Scan for the cell matching the given text and deliver its [x, y] coordinate at center. 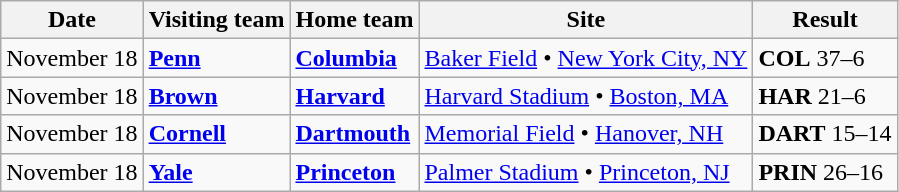
Princeton [354, 172]
Date [72, 20]
COL 37–6 [825, 58]
PRIN 26–16 [825, 172]
Yale [216, 172]
Columbia [354, 58]
DART 15–14 [825, 134]
Visiting team [216, 20]
Memorial Field • Hanover, NH [586, 134]
Baker Field • New York City, NY [586, 58]
HAR 21–6 [825, 96]
Home team [354, 20]
Harvard Stadium • Boston, MA [586, 96]
Palmer Stadium • Princeton, NJ [586, 172]
Cornell [216, 134]
Result [825, 20]
Site [586, 20]
Penn [216, 58]
Brown [216, 96]
Harvard [354, 96]
Dartmouth [354, 134]
